Determine the (X, Y) coordinate at the center of the cell enclosing the given text.  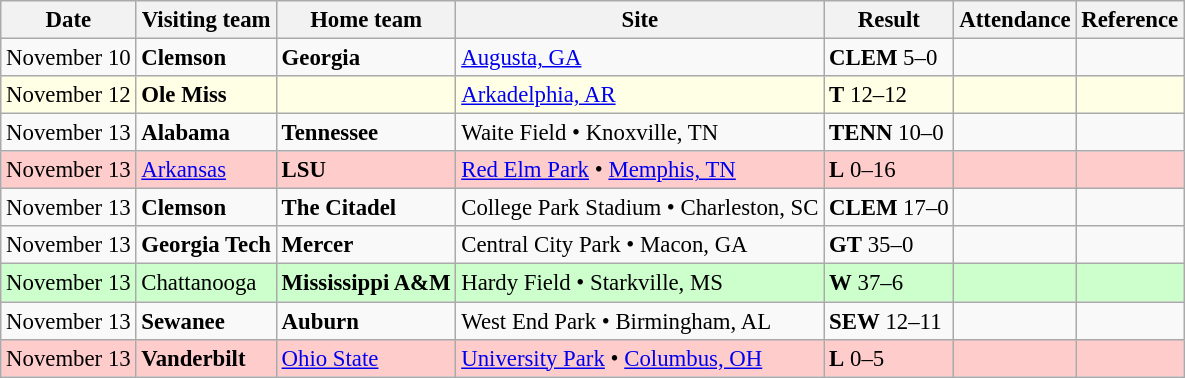
Site (640, 20)
Arkadelphia, AR (640, 95)
Date (68, 20)
LSU (366, 170)
CLEM 17–0 (889, 208)
TENN 10–0 (889, 133)
Tennessee (366, 133)
University Park • Columbus, OH (640, 358)
Auburn (366, 321)
Ohio State (366, 358)
SEW 12–11 (889, 321)
November 12 (68, 95)
November 10 (68, 58)
Chattanooga (206, 283)
Sewanee (206, 321)
W 37–6 (889, 283)
Georgia (366, 58)
L 0–16 (889, 170)
Hardy Field • Starkville, MS (640, 283)
West End Park • Birmingham, AL (640, 321)
The Citadel (366, 208)
Home team (366, 20)
Arkansas (206, 170)
L 0–5 (889, 358)
Augusta, GA (640, 58)
T 12–12 (889, 95)
CLEM 5–0 (889, 58)
Ole Miss (206, 95)
Red Elm Park • Memphis, TN (640, 170)
College Park Stadium • Charleston, SC (640, 208)
Mercer (366, 245)
Alabama (206, 133)
Waite Field • Knoxville, TN (640, 133)
Mississippi A&M (366, 283)
Attendance (1015, 20)
Result (889, 20)
Vanderbilt (206, 358)
Visiting team (206, 20)
Georgia Tech (206, 245)
GT 35–0 (889, 245)
Reference (1130, 20)
Central City Park • Macon, GA (640, 245)
